Locate the cell with the specified text and output its [X, Y] center coordinate. 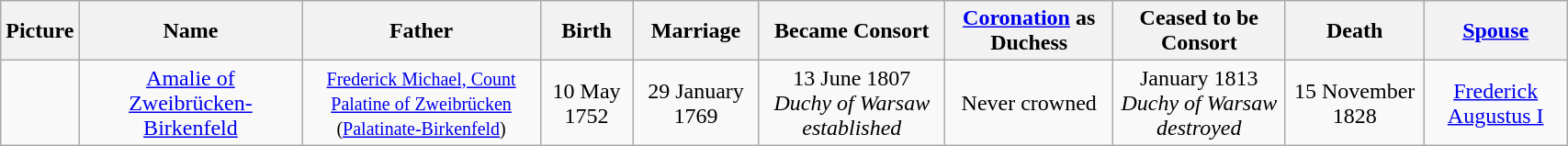
Name [191, 31]
13 June 1807 Duchy of Warsaw established [852, 103]
15 November 1828 [1355, 103]
Coronation as Duchess [1029, 31]
Picture [40, 31]
Never crowned [1029, 103]
29 January 1769 [696, 103]
Birth [586, 31]
Became Consort [852, 31]
Spouse [1495, 31]
January 1813Duchy of Warsaw destroyed [1200, 103]
Father [422, 31]
Frederick Michael, Count Palatine of Zweibrücken(Palatinate-Birkenfeld) [422, 103]
Frederick Augustus I [1495, 103]
Death [1355, 31]
Ceased to be Consort [1200, 31]
10 May 1752 [586, 103]
Marriage [696, 31]
Amalie of Zweibrücken-Birkenfeld [191, 103]
